Capture the cell that displays the provided text and extract its [X, Y] central coordinate. 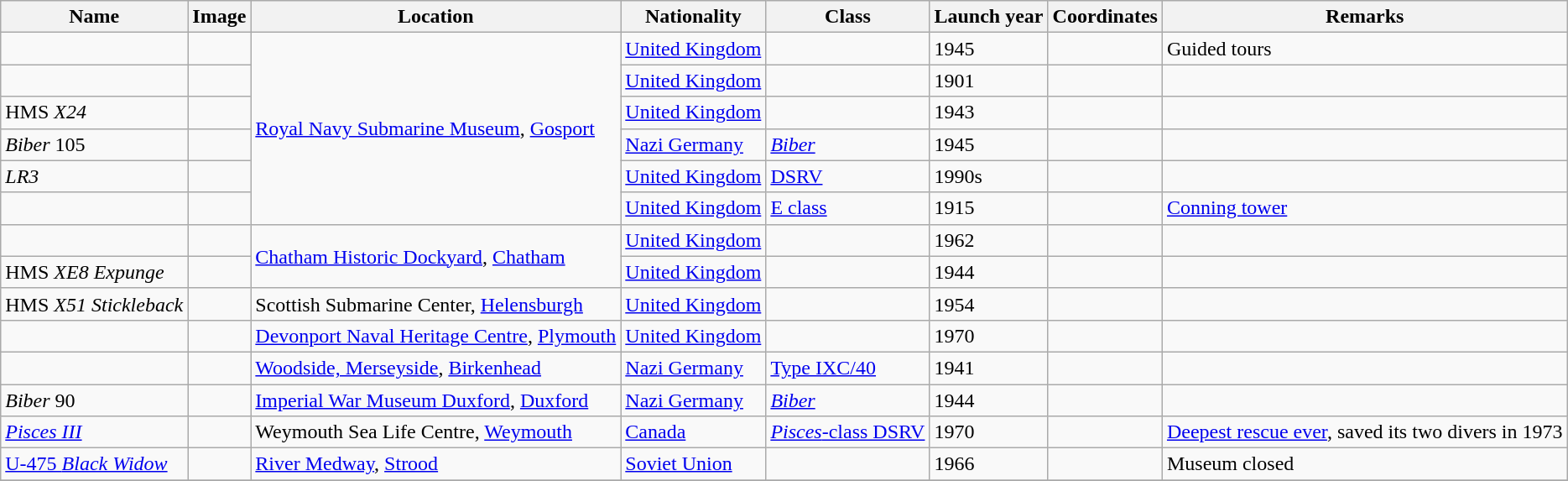
Pisces-class DSRV [847, 432]
River Medway, Strood [436, 464]
Royal Navy Submarine Museum, Gosport [436, 128]
Coordinates [1105, 17]
Canada [693, 432]
Museum closed [1364, 464]
1990s [988, 176]
1901 [988, 81]
Soviet Union [693, 464]
Launch year [988, 17]
1941 [988, 368]
E class [847, 208]
Biber 105 [94, 144]
Image [220, 17]
Nationality [693, 17]
1966 [988, 464]
Location [436, 17]
Conning tower [1364, 208]
Deepest rescue ever, saved its two divers in 1973 [1364, 432]
LR3 [94, 176]
Remarks [1364, 17]
1943 [988, 112]
HMS X51 Stickleback [94, 304]
1962 [988, 240]
Imperial War Museum Duxford, Duxford [436, 400]
Type IXC/40 [847, 368]
1954 [988, 304]
1915 [988, 208]
U-475 Black Widow [94, 464]
Guided tours [1364, 49]
HMS XE8 Expunge [94, 272]
Name [94, 17]
Chatham Historic Dockyard, Chatham [436, 256]
HMS X24 [94, 112]
Scottish Submarine Center, Helensburgh [436, 304]
Woodside, Merseyside, Birkenhead [436, 368]
Class [847, 17]
DSRV [847, 176]
Weymouth Sea Life Centre, Weymouth [436, 432]
Pisces III [94, 432]
Biber 90 [94, 400]
Devonport Naval Heritage Centre, Plymouth [436, 336]
